Identify which cell holds the provided text, then report its [x, y] central coordinate. 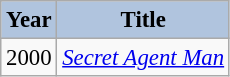
2000 [29, 58]
Year [29, 20]
Secret Agent Man [144, 58]
Title [144, 20]
